Return the (x, y) coordinate for the center point of the cell that contains the specified text.  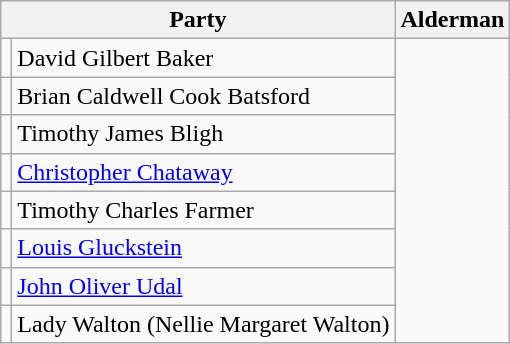
David Gilbert Baker (204, 58)
Party (198, 20)
Lady Walton (Nellie Margaret Walton) (204, 324)
John Oliver Udal (204, 286)
Christopher Chataway (204, 172)
Alderman (452, 20)
Louis Gluckstein (204, 248)
Timothy Charles Farmer (204, 210)
Timothy James Bligh (204, 134)
Brian Caldwell Cook Batsford (204, 96)
